Detect which cell encompasses the target text, then output its (X, Y) center coordinate. 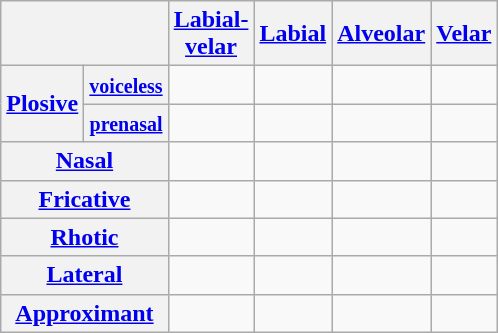
Nasal (84, 161)
Velar (464, 34)
Lateral (84, 275)
Rhotic (84, 237)
Labial (293, 34)
Approximant (84, 313)
Plosive (42, 104)
prenasal (126, 123)
Fricative (84, 199)
Alveolar (382, 34)
Labial-velar (211, 34)
voiceless (126, 85)
